Output the [X, Y] coordinate of the center of the cell containing the given text.  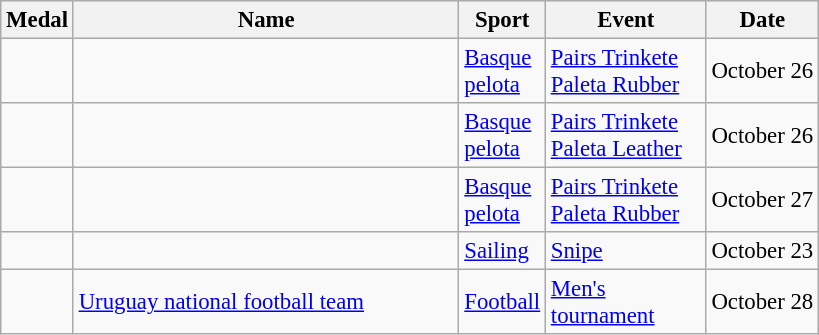
Pairs TrinketePaleta Leather [626, 136]
October 23 [762, 251]
Event [626, 20]
Medal [38, 20]
October 28 [762, 302]
Sport [502, 20]
Football [502, 302]
October 27 [762, 200]
Uruguay national football team [266, 302]
Sailing [502, 251]
Men's tournament [626, 302]
Name [266, 20]
Date [762, 20]
Snipe [626, 251]
